Provide the (X, Y) coordinate of the cell's center where the given text is located.  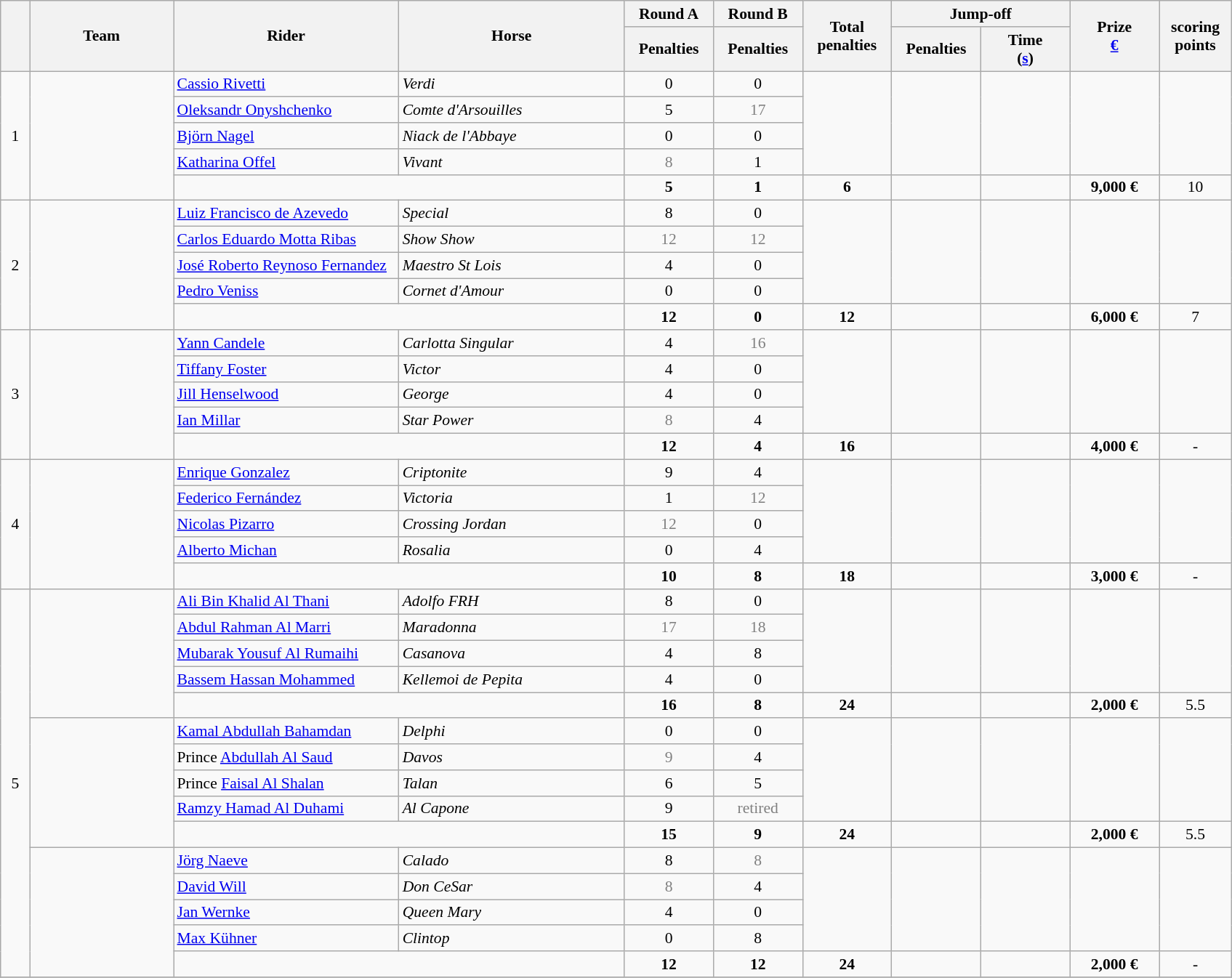
Talan (512, 783)
Luiz Francisco de Azevedo (286, 214)
Victor (512, 369)
Round B (757, 14)
Time(s) (1025, 49)
Niack de l'Abbaye (512, 136)
Prize€ (1115, 36)
6,000 € (1115, 318)
7 (1195, 318)
Tiffany Foster (286, 369)
Verdi (512, 84)
Jill Henselwood (286, 395)
Abdul Rahman Al Marri (286, 628)
Team (102, 36)
Max Kühner (286, 939)
Carlos Eduardo Motta Ribas (286, 240)
Bassem Hassan Mohammed (286, 679)
15 (669, 835)
Oleksandr Onyshchenko (286, 110)
Kellemoi de Pepita (512, 679)
Cassio Rivetti (286, 84)
Alberto Michan (286, 550)
Prince Faisal Al Shalan (286, 783)
Calado (512, 861)
Pedro Veniss (286, 291)
Kamal Abdullah Bahamdan (286, 732)
Mubarak Yousuf Al Rumaihi (286, 654)
Ramzy Hamad Al Duhami (286, 809)
Delphi (512, 732)
José Roberto Reynoso Fernandez (286, 265)
Katharina Offel (286, 162)
Björn Nagel (286, 136)
4,000 € (1115, 447)
Rosalia (512, 550)
Enrique Gonzalez (286, 472)
Victoria (512, 498)
Ian Millar (286, 421)
Adolfo FRH (512, 602)
Don CeSar (512, 886)
Clintop (512, 939)
Jan Wernke (286, 913)
Al Capone (512, 809)
Ali Bin Khalid Al Thani (286, 602)
Vivant (512, 162)
3,000 € (1115, 576)
9,000 € (1115, 187)
2 (15, 265)
Special (512, 214)
Round A (669, 14)
Prince Abdullah Al Saud (286, 757)
scoringpoints (1195, 36)
Federico Fernández (286, 498)
Nicolas Pizarro (286, 525)
Queen Mary (512, 913)
3 (15, 395)
Yann Candele (286, 343)
Show Show (512, 240)
Rider (286, 36)
Crossing Jordan (512, 525)
Davos (512, 757)
Maradonna (512, 628)
Cornet d'Amour (512, 291)
Comte d'Arsouilles (512, 110)
Jump-off (981, 14)
retired (757, 809)
Criptonite (512, 472)
Star Power (512, 421)
Jörg Naeve (286, 861)
Casanova (512, 654)
David Will (286, 886)
Maestro St Lois (512, 265)
Total penalties (847, 36)
Carlotta Singular (512, 343)
George (512, 395)
Horse (512, 36)
